From the cell containing the given text, extract its center point as [x, y] coordinate. 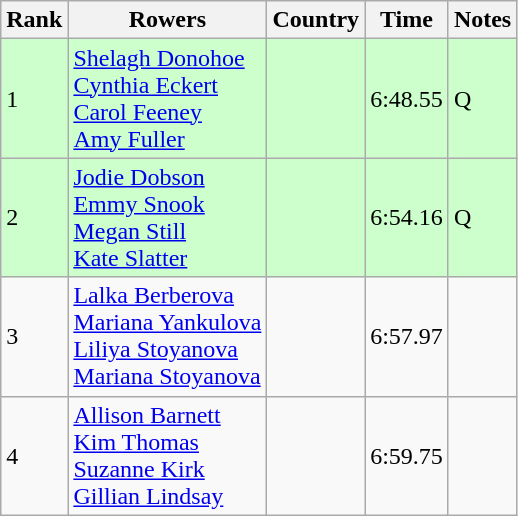
Jodie DobsonEmmy SnookMegan StillKate Slatter [168, 218]
1 [34, 98]
Rank [34, 20]
4 [34, 456]
6:54.16 [407, 218]
3 [34, 336]
Country [316, 20]
Allison Barnett Kim Thomas Suzanne Kirk Gillian Lindsay [168, 456]
Time [407, 20]
6:57.97 [407, 336]
6:59.75 [407, 456]
2 [34, 218]
Notes [482, 20]
Rowers [168, 20]
Shelagh DonohoeCynthia EckertCarol FeeneyAmy Fuller [168, 98]
6:48.55 [407, 98]
Lalka Berberova Mariana Yankulova Liliya Stoyanova Mariana Stoyanova [168, 336]
